Extract the (x, y) coordinate from the center of the cell holding the provided text.  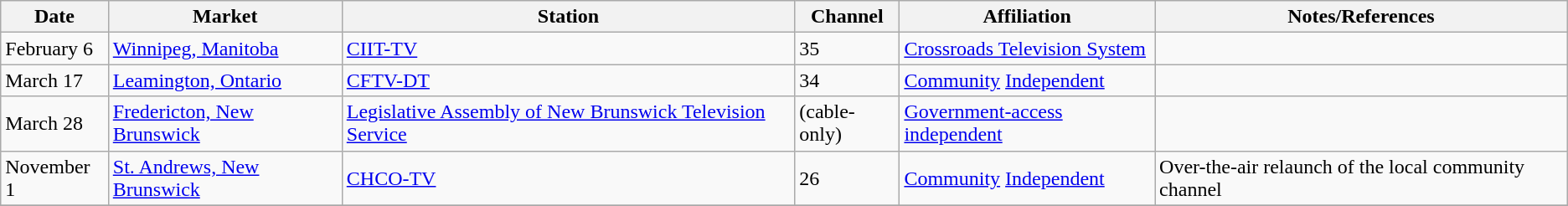
Legislative Assembly of New Brunswick Television Service (568, 124)
Crossroads Television System (1027, 49)
26 (848, 178)
(cable-only) (848, 124)
CFTV-DT (568, 80)
Fredericton, New Brunswick (224, 124)
CIIT-TV (568, 49)
March 17 (55, 80)
Leamington, Ontario (224, 80)
Station (568, 17)
Over-the-air relaunch of the local community channel (1362, 178)
Winnipeg, Manitoba (224, 49)
CHCO-TV (568, 178)
35 (848, 49)
Date (55, 17)
34 (848, 80)
Market (224, 17)
November 1 (55, 178)
March 28 (55, 124)
Notes/References (1362, 17)
St. Andrews, New Brunswick (224, 178)
Channel (848, 17)
Government-access independent (1027, 124)
February 6 (55, 49)
Affiliation (1027, 17)
